Output the (x, y) coordinate of the center of the cell containing the given text.  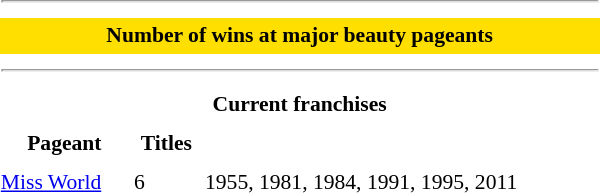
Titles (166, 144)
